Find where the given text appears and provide that cell's center as (x, y) coordinate. 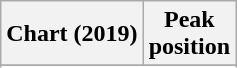
Chart (2019) (72, 34)
Peak position (189, 34)
